Scan for the cell matching the given text and deliver its [X, Y] coordinate at center. 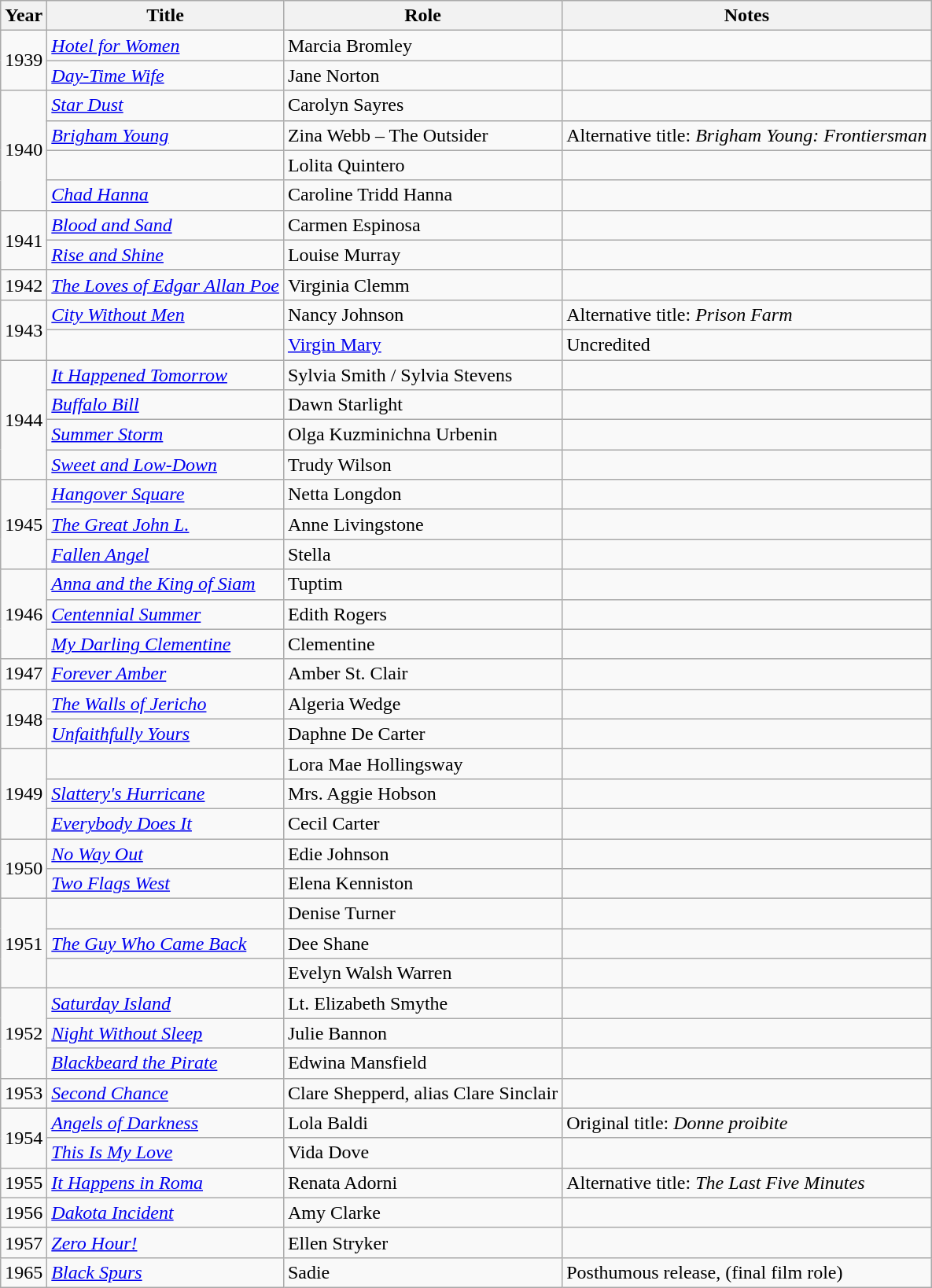
Alternative title: Brigham Young: Frontiersman [747, 135]
Rise and Shine [165, 255]
Virginia Clemm [422, 285]
1946 [24, 614]
Brigham Young [165, 135]
Unfaithfully Yours [165, 734]
No Way Out [165, 853]
Netta Longdon [422, 495]
Louise Murray [422, 255]
City Without Men [165, 315]
Star Dust [165, 105]
Chad Hanna [165, 195]
Olga Kuzminichna Urbenin [422, 435]
1948 [24, 719]
Title [165, 16]
Summer Storm [165, 435]
Clementine [422, 644]
Virgin Mary [422, 344]
Blackbeard the Pirate [165, 1063]
The Guy Who Came Back [165, 944]
Julie Bannon [422, 1033]
Lola Baldi [422, 1123]
1956 [24, 1213]
Buffalo Bill [165, 405]
Everybody Does It [165, 823]
Trudy Wilson [422, 465]
1949 [24, 793]
Alternative title: The Last Five Minutes [747, 1183]
Dakota Incident [165, 1213]
1947 [24, 674]
Tuptim [422, 584]
Forever Amber [165, 674]
1945 [24, 524]
Posthumous release, (final film role) [747, 1272]
It Happened Tomorrow [165, 375]
Sylvia Smith / Sylvia Stevens [422, 375]
Two Flags West [165, 884]
Angels of Darkness [165, 1123]
1965 [24, 1272]
The Walls of Jericho [165, 704]
1950 [24, 868]
Second Chance [165, 1093]
Notes [747, 16]
Denise Turner [422, 914]
Saturday Island [165, 1003]
1953 [24, 1093]
Jane Norton [422, 75]
Amy Clarke [422, 1213]
Stella [422, 554]
1957 [24, 1242]
Vida Dove [422, 1153]
Alternative title: Prison Farm [747, 315]
Dawn Starlight [422, 405]
Centennial Summer [165, 614]
Renata Adorni [422, 1183]
Zero Hour! [165, 1242]
Anna and the King of Siam [165, 584]
This Is My Love [165, 1153]
Anne Livingstone [422, 524]
Daphne De Carter [422, 734]
Lt. Elizabeth Smythe [422, 1003]
1941 [24, 240]
Caroline Tridd Hanna [422, 195]
Sweet and Low-Down [165, 465]
1952 [24, 1033]
1942 [24, 285]
Dee Shane [422, 944]
Nancy Johnson [422, 315]
Uncredited [747, 344]
Carolyn Sayres [422, 105]
1943 [24, 329]
Hotel for Women [165, 46]
1940 [24, 150]
Fallen Angel [165, 554]
1951 [24, 944]
Clare Shepperd, alias Clare Sinclair [422, 1093]
Lolita Quintero [422, 165]
It Happens in Roma [165, 1183]
Slattery's Hurricane [165, 793]
The Great John L. [165, 524]
Mrs. Aggie Hobson [422, 793]
Edith Rogers [422, 614]
My Darling Clementine [165, 644]
1954 [24, 1138]
Edwina Mansfield [422, 1063]
Amber St. Clair [422, 674]
Day-Time Wife [165, 75]
Zina Webb – The Outsider [422, 135]
Algeria Wedge [422, 704]
Blood and Sand [165, 225]
1944 [24, 420]
Evelyn Walsh Warren [422, 973]
Role [422, 16]
Year [24, 16]
Original title: Donne proibite [747, 1123]
Edie Johnson [422, 853]
Lora Mae Hollingsway [422, 764]
Ellen Stryker [422, 1242]
Black Spurs [165, 1272]
Elena Kenniston [422, 884]
Cecil Carter [422, 823]
1939 [24, 61]
Night Without Sleep [165, 1033]
1955 [24, 1183]
Carmen Espinosa [422, 225]
Hangover Square [165, 495]
Marcia Bromley [422, 46]
Sadie [422, 1272]
The Loves of Edgar Allan Poe [165, 285]
